From the cell containing the given text, extract its center point as (x, y) coordinate. 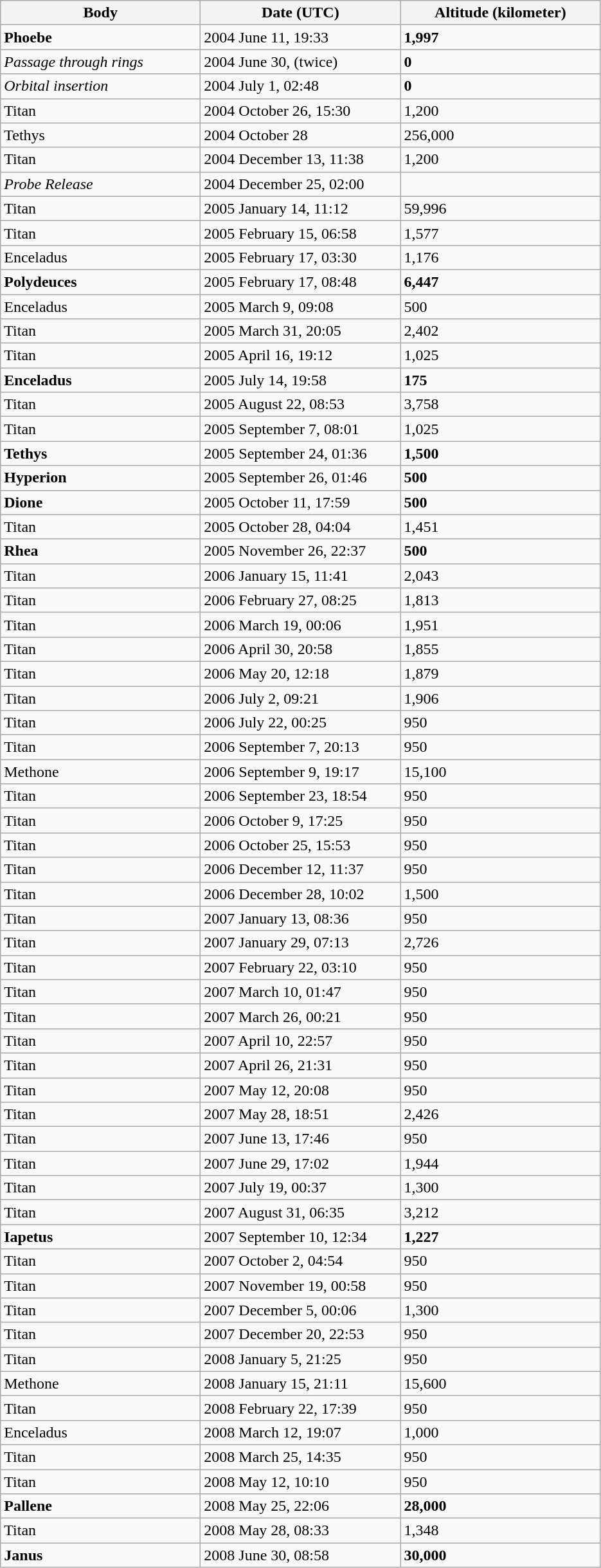
6,447 (500, 282)
1,813 (500, 600)
1,997 (500, 37)
2005 October 11, 17:59 (301, 502)
Probe Release (100, 184)
2007 June 13, 17:46 (301, 1139)
2007 September 10, 12:34 (301, 1237)
2007 December 5, 00:06 (301, 1310)
2005 September 24, 01:36 (301, 453)
2007 December 20, 22:53 (301, 1335)
Passage through rings (100, 62)
2004 October 28 (301, 135)
2,426 (500, 1115)
Dione (100, 502)
1,000 (500, 1432)
1,944 (500, 1163)
2008 May 25, 22:06 (301, 1506)
2006 January 15, 11:41 (301, 576)
3,212 (500, 1212)
2,043 (500, 576)
15,100 (500, 772)
2007 February 22, 03:10 (301, 967)
59,996 (500, 208)
2007 April 26, 21:31 (301, 1065)
2007 January 13, 08:36 (301, 918)
2008 March 25, 14:35 (301, 1457)
2006 September 9, 19:17 (301, 772)
2005 July 14, 19:58 (301, 380)
Altitude (kilometer) (500, 13)
1,879 (500, 673)
Polydeuces (100, 282)
2007 July 19, 00:37 (301, 1188)
2005 November 26, 22:37 (301, 551)
2007 August 31, 06:35 (301, 1212)
28,000 (500, 1506)
2005 October 28, 04:04 (301, 527)
2008 January 15, 21:11 (301, 1383)
2,726 (500, 943)
2005 September 26, 01:46 (301, 478)
2006 September 23, 18:54 (301, 796)
2006 April 30, 20:58 (301, 649)
Date (UTC) (301, 13)
Janus (100, 1555)
2007 May 12, 20:08 (301, 1090)
2006 December 12, 11:37 (301, 870)
256,000 (500, 135)
Body (100, 13)
2006 May 20, 12:18 (301, 673)
3,758 (500, 405)
Hyperion (100, 478)
2007 June 29, 17:02 (301, 1163)
1,176 (500, 257)
2007 March 10, 01:47 (301, 992)
2006 September 7, 20:13 (301, 747)
2005 February 17, 08:48 (301, 282)
2006 December 28, 10:02 (301, 894)
2004 October 26, 15:30 (301, 111)
Rhea (100, 551)
2005 August 22, 08:53 (301, 405)
2007 October 2, 04:54 (301, 1261)
2007 March 26, 00:21 (301, 1016)
2008 March 12, 19:07 (301, 1432)
30,000 (500, 1555)
2006 October 9, 17:25 (301, 821)
1,348 (500, 1531)
2,402 (500, 331)
175 (500, 380)
2006 July 2, 09:21 (301, 698)
2005 February 17, 03:30 (301, 257)
2004 June 30, (twice) (301, 62)
2006 July 22, 00:25 (301, 723)
2008 June 30, 08:58 (301, 1555)
2004 December 13, 11:38 (301, 160)
15,600 (500, 1383)
2006 March 19, 00:06 (301, 624)
2007 January 29, 07:13 (301, 943)
1,577 (500, 233)
Iapetus (100, 1237)
Phoebe (100, 37)
Pallene (100, 1506)
2005 January 14, 11:12 (301, 208)
2005 April 16, 19:12 (301, 356)
1,855 (500, 649)
2004 July 1, 02:48 (301, 86)
2007 November 19, 00:58 (301, 1286)
2005 February 15, 06:58 (301, 233)
1,906 (500, 698)
2008 May 28, 08:33 (301, 1531)
1,451 (500, 527)
2008 January 5, 21:25 (301, 1359)
2005 March 31, 20:05 (301, 331)
2008 May 12, 10:10 (301, 1481)
2006 February 27, 08:25 (301, 600)
2007 May 28, 18:51 (301, 1115)
2008 February 22, 17:39 (301, 1408)
2005 September 7, 08:01 (301, 429)
1,951 (500, 624)
1,227 (500, 1237)
2004 December 25, 02:00 (301, 184)
2004 June 11, 19:33 (301, 37)
2007 April 10, 22:57 (301, 1041)
Orbital insertion (100, 86)
2005 March 9, 09:08 (301, 307)
2006 October 25, 15:53 (301, 845)
